Detect which cell encompasses the target text, then output its [x, y] center coordinate. 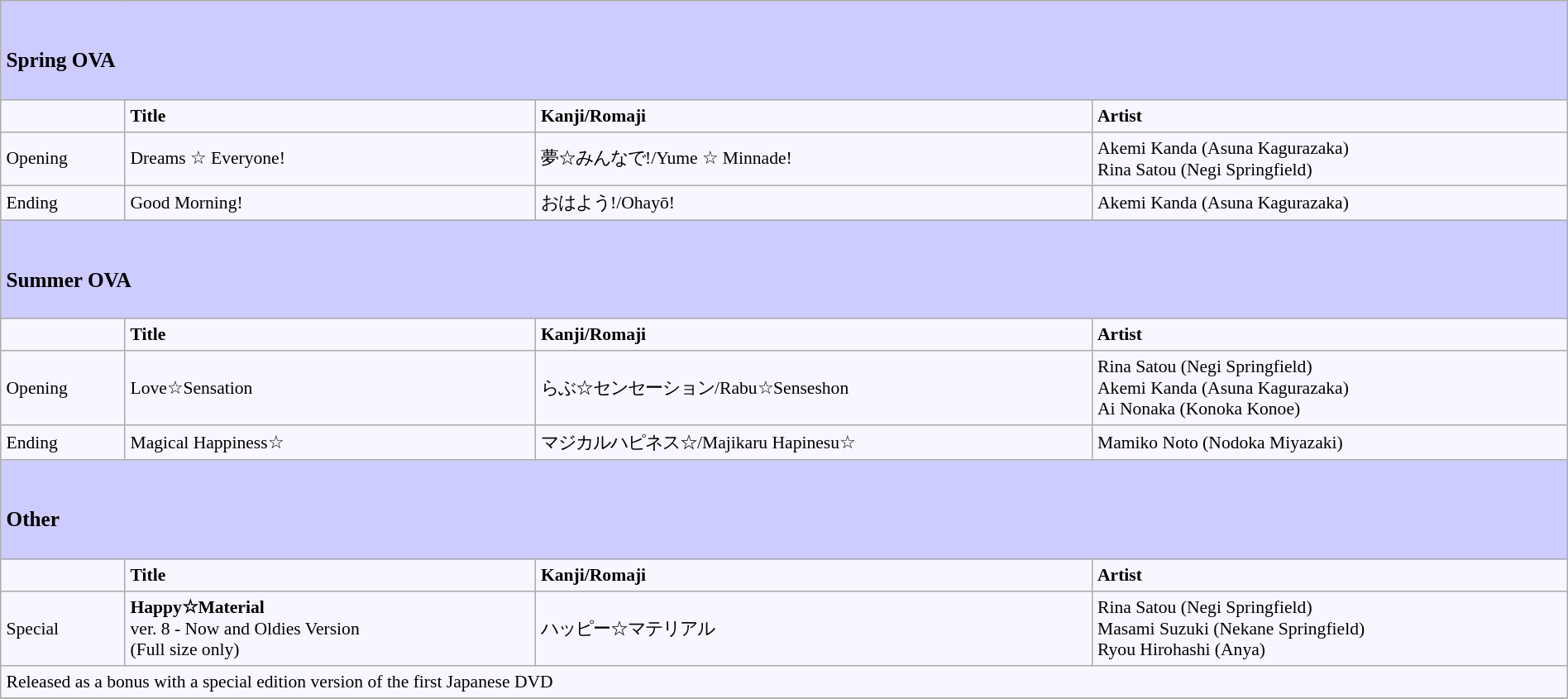
Happy☆Materialver. 8 - Now and Oldies Version(Full size only) [330, 629]
Dreams ☆ Everyone! [330, 159]
ハッピー☆マテリアル [814, 629]
おはよう!/Ohayō! [814, 203]
Special [63, 629]
Akemi Kanda (Asuna Kagurazaka) [1330, 203]
Good Morning! [330, 203]
Rina Satou (Negi Springfield)Masami Suzuki (Nekane Springfield)Ryou Hirohashi (Anya) [1330, 629]
夢☆みんなで!/Yume ☆ Minnade! [814, 159]
マジカルハピネス☆/Majikaru Hapinesu☆ [814, 443]
Released as a bonus with a special edition version of the first Japanese DVD [784, 682]
Spring OVA [784, 50]
Akemi Kanda (Asuna Kagurazaka) Rina Satou (Negi Springfield) [1330, 159]
Summer OVA [784, 270]
Love☆Sensation [330, 389]
らぶ☆センセーション/Rabu☆Senseshon [814, 389]
Other [784, 510]
Mamiko Noto (Nodoka Miyazaki) [1330, 443]
Magical Happiness☆ [330, 443]
Rina Satou (Negi Springfield)Akemi Kanda (Asuna Kagurazaka)Ai Nonaka (Konoka Konoe) [1330, 389]
